Search for the cell housing the specified text and yield its [X, Y] center coordinate. 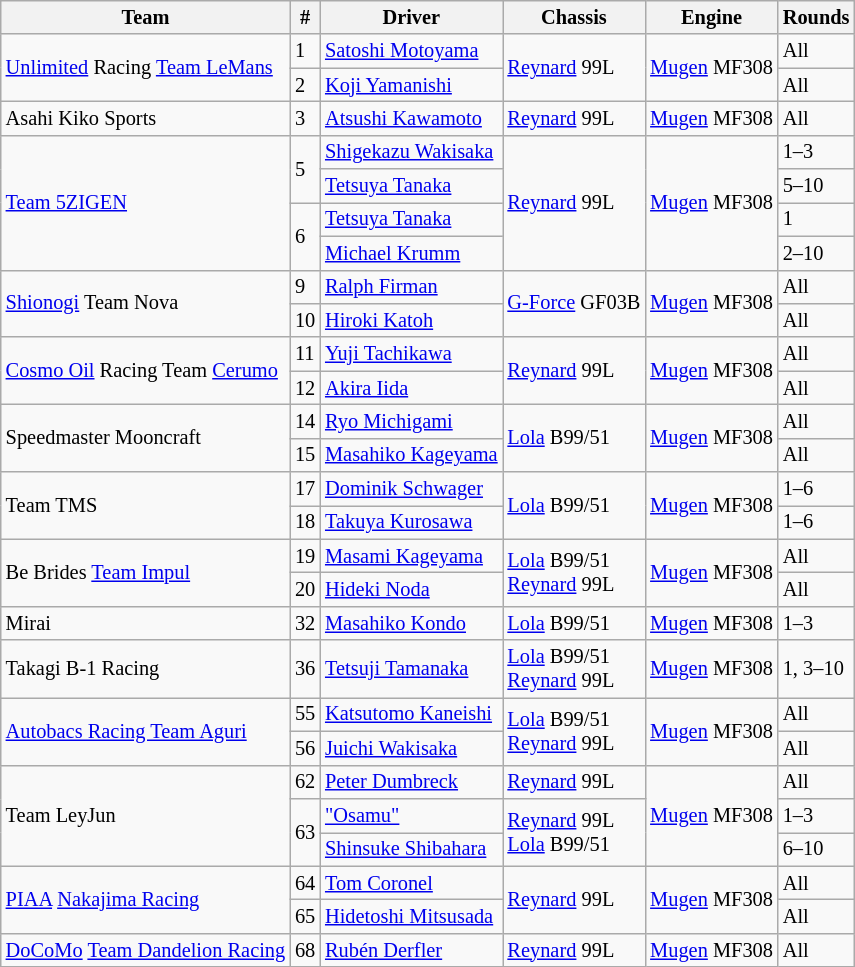
# [305, 17]
63 [305, 832]
Satoshi Motoyama [411, 51]
Asahi Kiko Sports [146, 118]
5–10 [816, 186]
Juichi Wakisaka [411, 748]
Michael Krumm [411, 253]
Takagi B-1 Racing [146, 669]
18 [305, 522]
Takuya Kurosawa [411, 522]
12 [305, 388]
2 [305, 85]
Team 5ZIGEN [146, 202]
Autobacs Racing Team Aguri [146, 730]
Hidetoshi Mitsusada [411, 916]
Shionogi Team Nova [146, 304]
Cosmo Oil Racing Team Cerumo [146, 370]
Atsushi Kawamoto [411, 118]
Masahiko Kondo [411, 623]
Speedmaster Mooncraft [146, 438]
6 [305, 236]
Chassis [574, 17]
Hideki Noda [411, 589]
62 [305, 782]
19 [305, 556]
32 [305, 623]
17 [305, 489]
64 [305, 883]
Peter Dumbreck [411, 782]
6–10 [816, 849]
Unlimited Racing Team LeMans [146, 68]
Ralph Firman [411, 287]
68 [305, 950]
Team TMS [146, 506]
55 [305, 714]
11 [305, 354]
Tetsuji Tamanaka [411, 669]
36 [305, 669]
Tom Coronel [411, 883]
Dominik Schwager [411, 489]
Driver [411, 17]
Koji Yamanishi [411, 85]
Rubén Derfler [411, 950]
Team [146, 17]
2–10 [816, 253]
14 [305, 421]
Engine [712, 17]
"Osamu" [411, 815]
Ryo Michigami [411, 421]
Shigekazu Wakisaka [411, 152]
20 [305, 589]
Mirai [146, 623]
Be Brides Team Impul [146, 572]
1, 3–10 [816, 669]
Masami Kageyama [411, 556]
10 [305, 320]
3 [305, 118]
56 [305, 748]
Rounds [816, 17]
5 [305, 168]
Katsutomo Kaneishi [411, 714]
9 [305, 287]
Akira Iida [411, 388]
Team LeyJun [146, 816]
DoCoMo Team Dandelion Racing [146, 950]
15 [305, 455]
PIAA Nakajima Racing [146, 900]
Reynard 99LLola B99/51 [574, 832]
Shinsuke Shibahara [411, 849]
65 [305, 916]
Yuji Tachikawa [411, 354]
G-Force GF03B [574, 304]
Hiroki Katoh [411, 320]
Masahiko Kageyama [411, 455]
